Output the [x, y] coordinate of the center of the cell containing the given text.  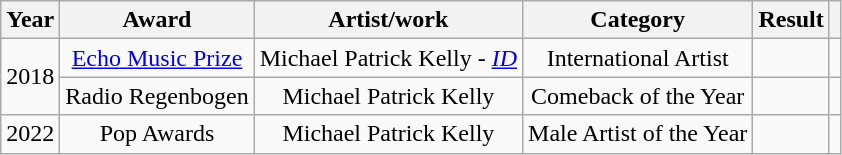
Pop Awards [157, 134]
2018 [30, 77]
2022 [30, 134]
Year [30, 20]
Category [638, 20]
Radio Regenbogen [157, 96]
Michael Patrick Kelly - ID [388, 58]
Artist/work [388, 20]
Award [157, 20]
International Artist [638, 58]
Echo Music Prize [157, 58]
Male Artist of the Year [638, 134]
Comeback of the Year [638, 96]
Result [791, 20]
